Provide the (x, y) coordinate of the cell's center where the given text is located.  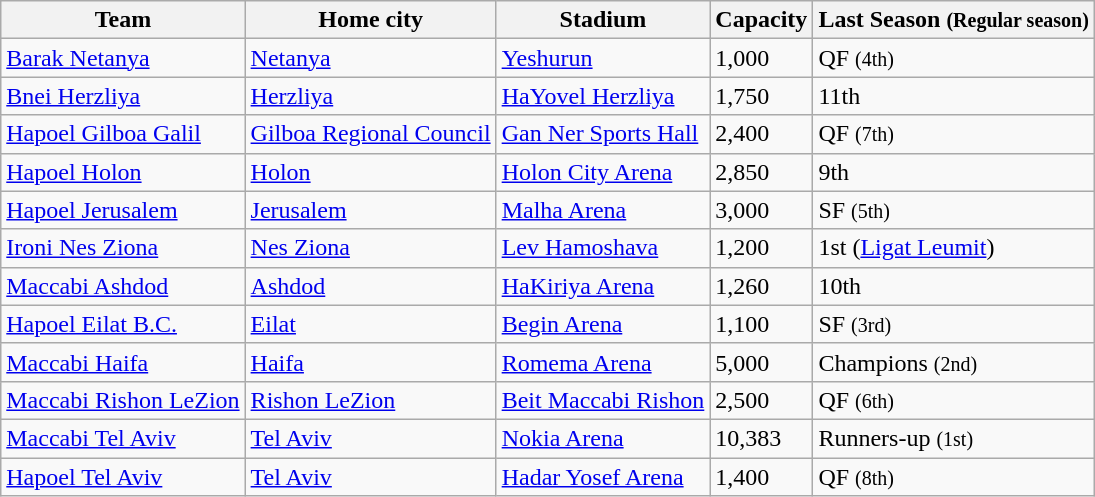
QF (7th) (954, 134)
1st (Ligat Leumit) (954, 248)
Eilat (370, 324)
Jerusalem (370, 210)
Netanya (370, 58)
Begin Arena (603, 324)
SF (5th) (954, 210)
Holon (370, 172)
Hapoel Tel Aviv (123, 477)
5,000 (762, 362)
2,850 (762, 172)
Holon City Arena (603, 172)
1,260 (762, 286)
Nokia Arena (603, 438)
Bnei Herzliya (123, 96)
Team (123, 20)
Maccabi Haifa (123, 362)
HaKiriya Arena (603, 286)
1,100 (762, 324)
Maccabi Tel Aviv (123, 438)
Ashdod (370, 286)
Hadar Yosef Arena (603, 477)
QF (6th) (954, 400)
Beit Maccabi Rishon (603, 400)
Haifa (370, 362)
2,400 (762, 134)
Champions (2nd) (954, 362)
1,750 (762, 96)
2,500 (762, 400)
1,200 (762, 248)
Hapoel Holon (123, 172)
Yeshurun (603, 58)
HaYovel Herzliya (603, 96)
Lev Hamoshava (603, 248)
Maccabi Ashdod (123, 286)
Hapoel Jerusalem (123, 210)
10th (954, 286)
Capacity (762, 20)
Ironi Nes Ziona (123, 248)
Home city (370, 20)
Maccabi Rishon LeZion (123, 400)
QF (4th) (954, 58)
Hapoel Eilat B.C. (123, 324)
Stadium (603, 20)
11th (954, 96)
QF (8th) (954, 477)
Romema Arena (603, 362)
10,383 (762, 438)
Last Season (Regular season) (954, 20)
Hapoel Gilboa Galil (123, 134)
Runners-up (1st) (954, 438)
SF (3rd) (954, 324)
9th (954, 172)
3,000 (762, 210)
Gan Ner Sports Hall (603, 134)
1,400 (762, 477)
1,000 (762, 58)
Malha Arena (603, 210)
Rishon LeZion (370, 400)
Herzliya (370, 96)
Barak Netanya (123, 58)
Gilboa Regional Council (370, 134)
Nes Ziona (370, 248)
